Determine the [X, Y] coordinate at the center of the cell enclosing the given text.  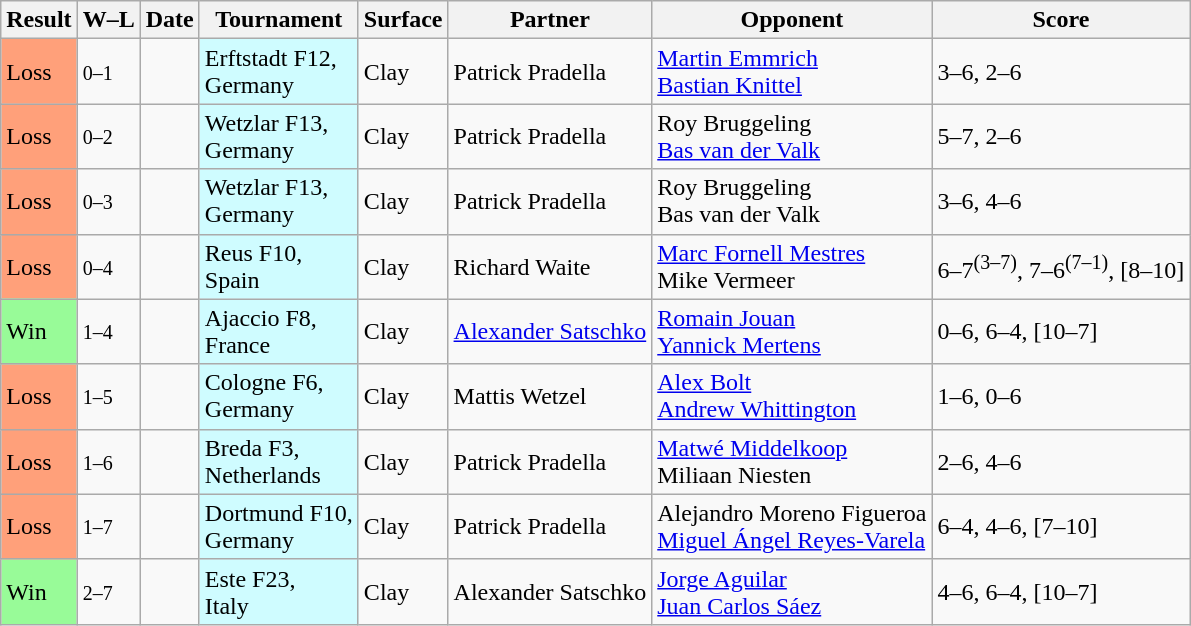
Matwé Middelkoop Miliaan Niesten [792, 462]
3–6, 2–6 [1061, 72]
Dortmund F10, Germany [278, 526]
1–5 [108, 396]
3–6, 4–6 [1061, 202]
Result [39, 20]
1–6 [108, 462]
Ajaccio F8, France [278, 332]
Breda F3, Netherlands [278, 462]
Richard Waite [550, 266]
1–7 [108, 526]
Marc Fornell Mestres Mike Vermeer [792, 266]
6–4, 4–6, [7–10] [1061, 526]
Reus F10, Spain [278, 266]
Partner [550, 20]
Date [170, 20]
Erftstadt F12, Germany [278, 72]
Alex Bolt Andrew Whittington [792, 396]
0–2 [108, 136]
Alejandro Moreno Figueroa Miguel Ángel Reyes-Varela [792, 526]
4–6, 6–4, [10–7] [1061, 592]
Mattis Wetzel [550, 396]
2–7 [108, 592]
0–6, 6–4, [10–7] [1061, 332]
1–4 [108, 332]
6–7(3–7), 7–6(7–1), [8–10] [1061, 266]
Surface [403, 20]
0–3 [108, 202]
0–4 [108, 266]
Romain Jouan Yannick Mertens [792, 332]
Opponent [792, 20]
Cologne F6, Germany [278, 396]
5–7, 2–6 [1061, 136]
Score [1061, 20]
2–6, 4–6 [1061, 462]
Este F23, Italy [278, 592]
Tournament [278, 20]
1–6, 0–6 [1061, 396]
W–L [108, 20]
Jorge Aguilar Juan Carlos Sáez [792, 592]
0–1 [108, 72]
Martin Emmrich Bastian Knittel [792, 72]
